Extract the [x, y] coordinate from the center of the cell holding the provided text.  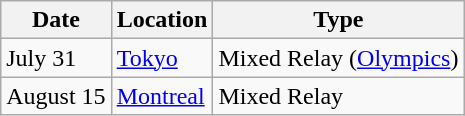
Montreal [162, 96]
Tokyo [162, 58]
August 15 [56, 96]
Type [338, 20]
Mixed Relay (Olympics) [338, 58]
Mixed Relay [338, 96]
Location [162, 20]
Date [56, 20]
July 31 [56, 58]
